Find where the given text appears and provide that cell's center as (X, Y) coordinate. 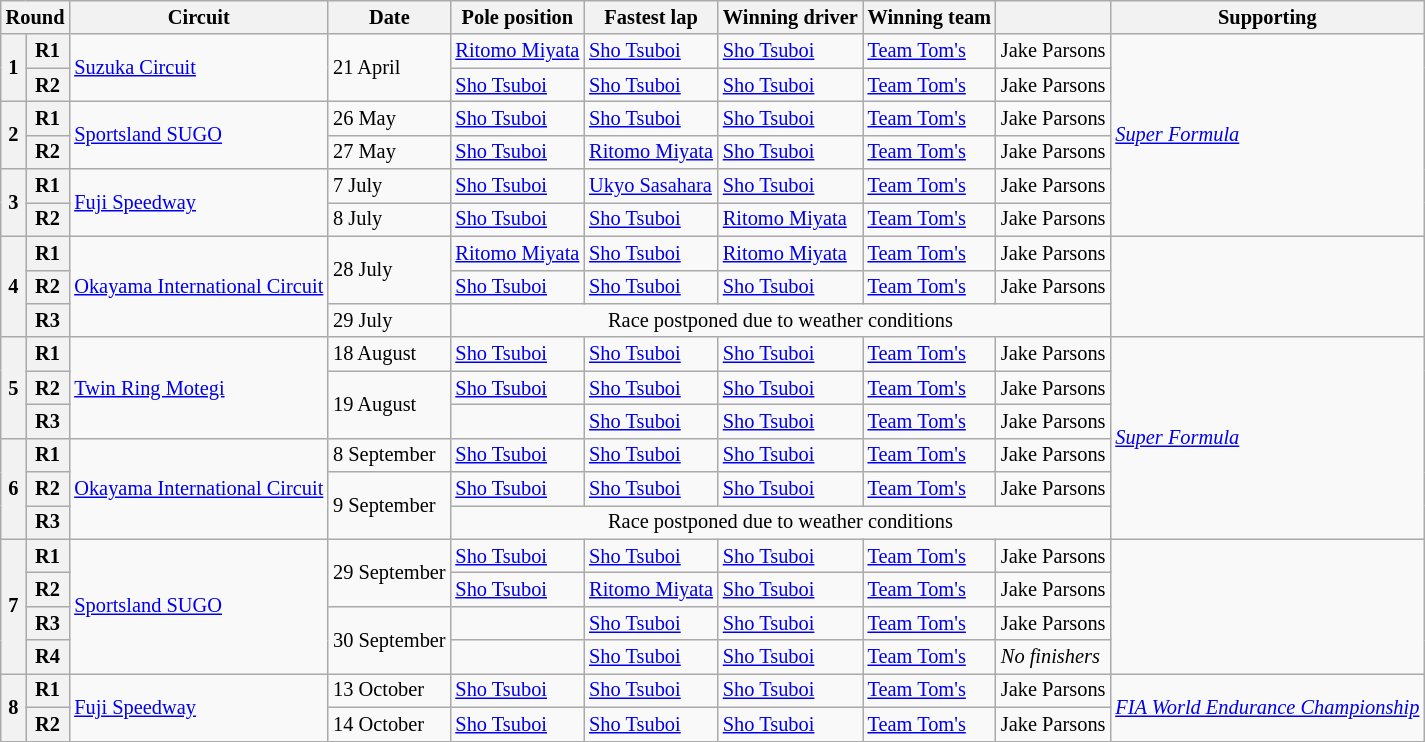
14 October (389, 724)
3 (14, 202)
8 July (389, 219)
21 April (389, 68)
Pole position (517, 17)
Supporting (1267, 17)
18 August (389, 354)
Winning driver (790, 17)
7 (14, 606)
7 July (389, 186)
19 August (389, 404)
R4 (48, 657)
Twin Ring Motegi (198, 388)
Suzuka Circuit (198, 68)
27 May (389, 152)
13 October (389, 690)
26 May (389, 118)
4 (14, 286)
9 September (389, 506)
29 September (389, 572)
29 July (389, 320)
Winning team (930, 17)
Round (36, 17)
No finishers (1053, 657)
8 (14, 706)
1 (14, 68)
Fastest lap (651, 17)
8 September (389, 455)
2 (14, 134)
Ukyo Sasahara (651, 186)
30 September (389, 640)
28 July (389, 270)
Circuit (198, 17)
5 (14, 388)
FIA World Endurance Championship (1267, 706)
Date (389, 17)
6 (14, 488)
